Return (X, Y) of the center of cell containing provided text 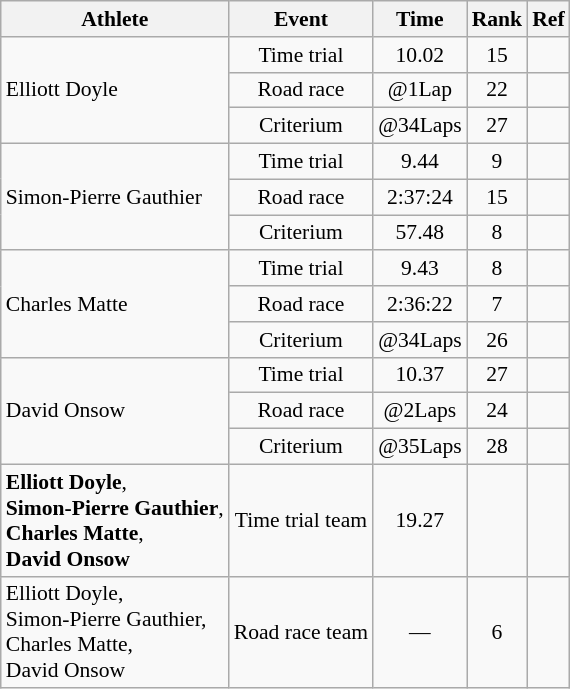
9.43 (420, 269)
57.48 (420, 233)
22 (498, 90)
Road race team (301, 632)
2:37:24 (420, 197)
Ref (548, 19)
10.37 (420, 375)
@1Lap (420, 90)
Time (420, 19)
David Onsow (115, 410)
6 (498, 632)
2:36:22 (420, 304)
Event (301, 19)
26 (498, 340)
9.44 (420, 162)
7 (498, 304)
9 (498, 162)
19.27 (420, 520)
28 (498, 447)
Rank (498, 19)
@2Laps (420, 411)
Elliott Doyle (115, 90)
Athlete (115, 19)
Charles Matte (115, 304)
10.02 (420, 55)
— (420, 632)
Simon-Pierre Gauthier (115, 198)
@35Laps (420, 447)
24 (498, 411)
Time trial team (301, 520)
